Output the (X, Y) coordinate of the center of the cell containing the given text.  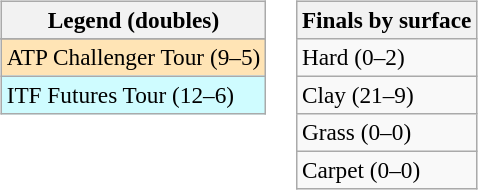
ATP Challenger Tour (9–5) (133, 57)
Hard (0–2) (387, 57)
Carpet (0–0) (387, 171)
ITF Futures Tour (12–6) (133, 95)
Finals by surface (387, 20)
Legend (doubles) (133, 20)
Clay (21–9) (387, 95)
Grass (0–0) (387, 133)
